Capture the cell that displays the provided text and extract its [X, Y] central coordinate. 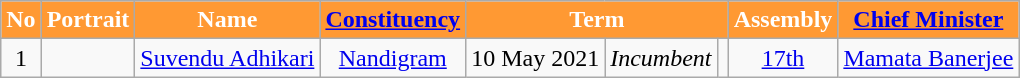
Suvendu Adhikari [228, 58]
Assembly [783, 20]
1 [21, 58]
Constituency [393, 20]
Mamata Banerjee [928, 58]
17th [783, 58]
Name [228, 20]
Nandigram [393, 58]
No [21, 20]
10 May 2021 [536, 58]
Portrait [88, 20]
Term [597, 20]
Incumbent [661, 58]
Chief Minister [928, 20]
